Pinpoint the cell where the given text exists, returning its (x, y) midpoint coordinate. 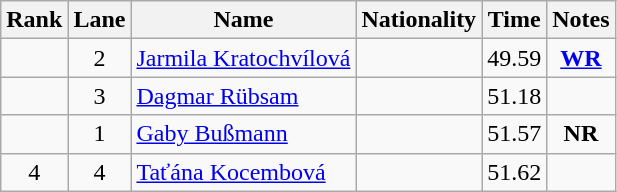
51.18 (514, 96)
Dagmar Rübsam (244, 96)
Taťána Kocembová (244, 172)
Gaby Bußmann (244, 134)
3 (100, 96)
Rank (34, 20)
NR (581, 134)
Time (514, 20)
Lane (100, 20)
Name (244, 20)
2 (100, 58)
51.62 (514, 172)
Nationality (419, 20)
WR (581, 58)
49.59 (514, 58)
1 (100, 134)
Notes (581, 20)
Jarmila Kratochvílová (244, 58)
51.57 (514, 134)
